From the cell containing the given text, extract its center point as (X, Y) coordinate. 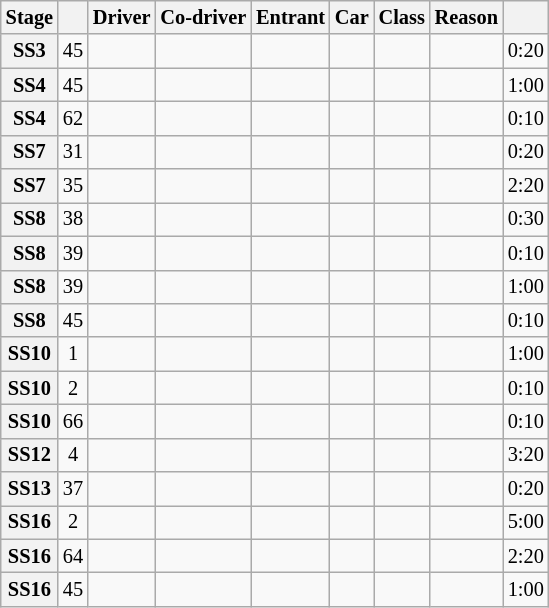
Car (352, 17)
35 (73, 186)
SS12 (30, 455)
64 (73, 556)
66 (73, 421)
0:30 (526, 219)
5:00 (526, 522)
Stage (30, 17)
37 (73, 489)
Reason (466, 17)
Driver (122, 17)
62 (73, 118)
1 (73, 354)
38 (73, 219)
Class (402, 17)
3:20 (526, 455)
31 (73, 152)
SS13 (30, 489)
Entrant (290, 17)
4 (73, 455)
SS3 (30, 51)
Co-driver (203, 17)
